Return the [x, y] coordinate for the center point of the cell that contains the specified text.  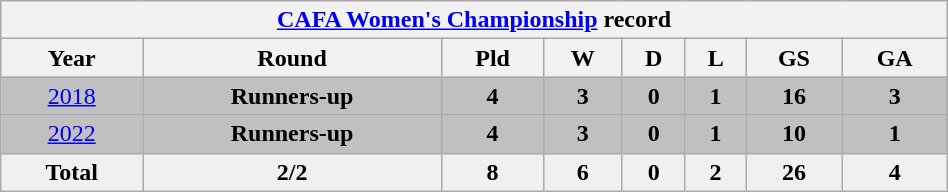
Round [292, 58]
GS [794, 58]
2 [715, 172]
2/2 [292, 172]
16 [794, 96]
Total [72, 172]
Year [72, 58]
Pld [492, 58]
L [715, 58]
6 [583, 172]
10 [794, 134]
2018 [72, 96]
8 [492, 172]
26 [794, 172]
GA [894, 58]
D [654, 58]
W [583, 58]
2022 [72, 134]
CAFA Women's Championship record [474, 20]
